From the cell containing the given text, extract its center point as [x, y] coordinate. 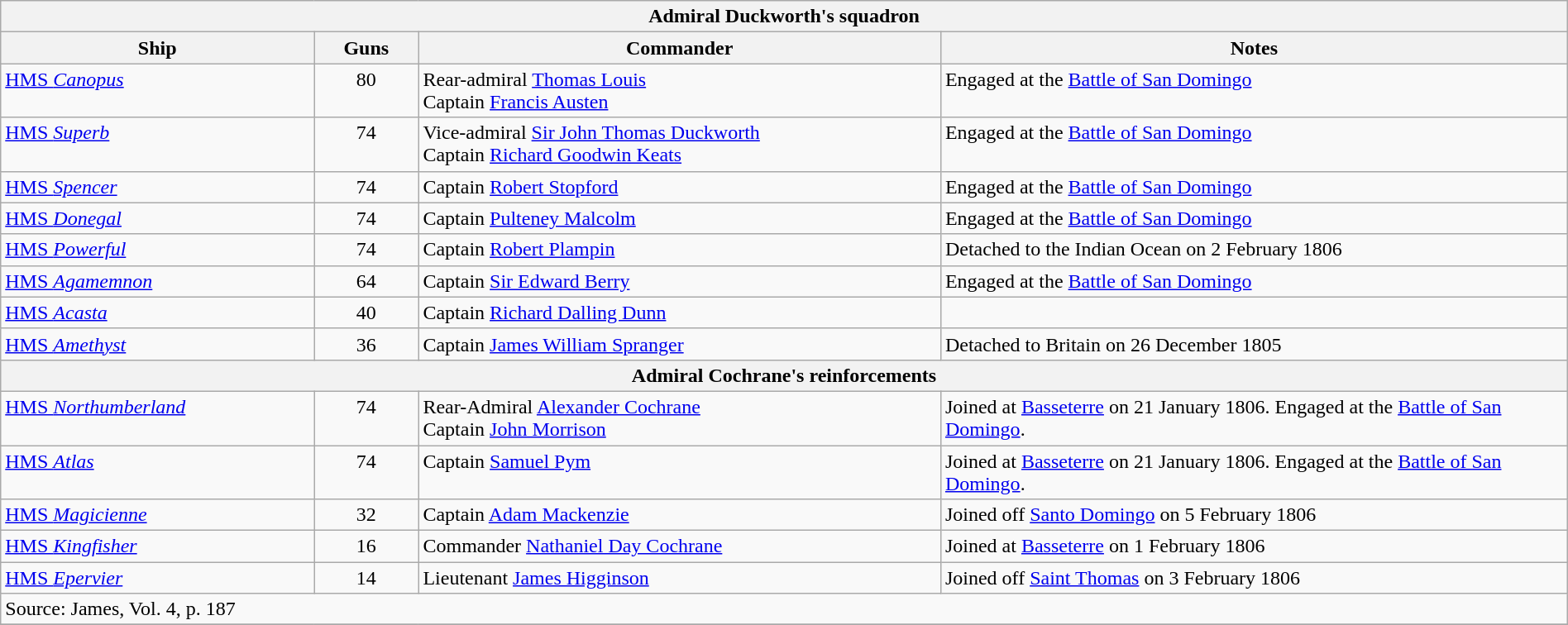
32 [366, 515]
64 [366, 281]
40 [366, 312]
HMS Kingfisher [157, 546]
Captain Sir Edward Berry [680, 281]
HMS Powerful [157, 250]
Admiral Cochrane's reinforcements [784, 375]
Captain James William Spranger [680, 344]
Rear-Admiral Alexander Cochrane Captain John Morrison [680, 418]
HMS Donegal [157, 218]
Captain Samuel Pym [680, 471]
Guns [366, 48]
Captain Robert Plampin [680, 250]
Captain Richard Dalling Dunn [680, 312]
HMS Spencer [157, 187]
Admiral Duckworth's squadron [784, 17]
Detached to the Indian Ocean on 2 February 1806 [1254, 250]
Joined off Santo Domingo on 5 February 1806 [1254, 515]
36 [366, 344]
Source: James, Vol. 4, p. 187 [784, 609]
Vice-admiral Sir John Thomas Duckworth Captain Richard Goodwin Keats [680, 144]
HMS Superb [157, 144]
Captain Adam Mackenzie [680, 515]
HMS Acasta [157, 312]
Detached to Britain on 26 December 1805 [1254, 344]
HMS Canopus [157, 91]
80 [366, 91]
Rear-admiral Thomas Louis Captain Francis Austen [680, 91]
Joined at Basseterre on 1 February 1806 [1254, 546]
Lieutenant James Higginson [680, 578]
Ship [157, 48]
14 [366, 578]
Joined off Saint Thomas on 3 February 1806 [1254, 578]
HMS Agamemnon [157, 281]
16 [366, 546]
HMS Epervier [157, 578]
HMS Northumberland [157, 418]
Captain Robert Stopford [680, 187]
Commander Nathaniel Day Cochrane [680, 546]
Commander [680, 48]
HMS Atlas [157, 471]
Captain Pulteney Malcolm [680, 218]
Notes [1254, 48]
HMS Magicienne [157, 515]
HMS Amethyst [157, 344]
